Return the [x, y] coordinate for the center point of the cell that contains the specified text.  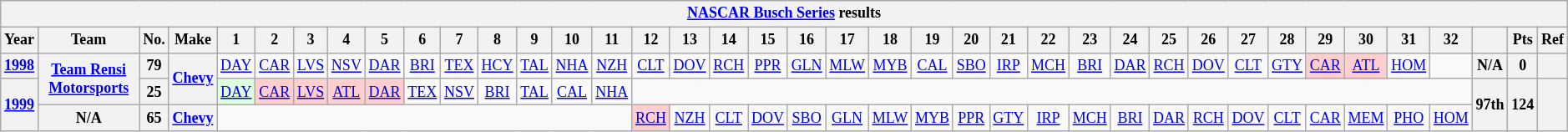
Ref [1553, 40]
Year [20, 40]
12 [651, 40]
8 [498, 40]
Make [193, 40]
4 [347, 40]
1999 [20, 104]
21 [1009, 40]
0 [1523, 65]
HCY [498, 65]
13 [690, 40]
31 [1409, 40]
97th [1490, 104]
28 [1287, 40]
Team Rensi Motorsports [89, 79]
24 [1130, 40]
18 [890, 40]
MEM [1366, 117]
No. [154, 40]
11 [612, 40]
9 [534, 40]
124 [1523, 104]
30 [1366, 40]
1 [236, 40]
Team [89, 40]
20 [971, 40]
7 [459, 40]
22 [1049, 40]
27 [1248, 40]
NASCAR Busch Series results [784, 13]
2 [275, 40]
5 [384, 40]
79 [154, 65]
32 [1451, 40]
PHO [1409, 117]
3 [311, 40]
26 [1208, 40]
15 [768, 40]
10 [572, 40]
17 [847, 40]
Pts [1523, 40]
23 [1090, 40]
19 [933, 40]
1998 [20, 65]
65 [154, 117]
29 [1325, 40]
16 [807, 40]
6 [422, 40]
14 [729, 40]
